Find where the given text appears and provide that cell's center as [X, Y] coordinate. 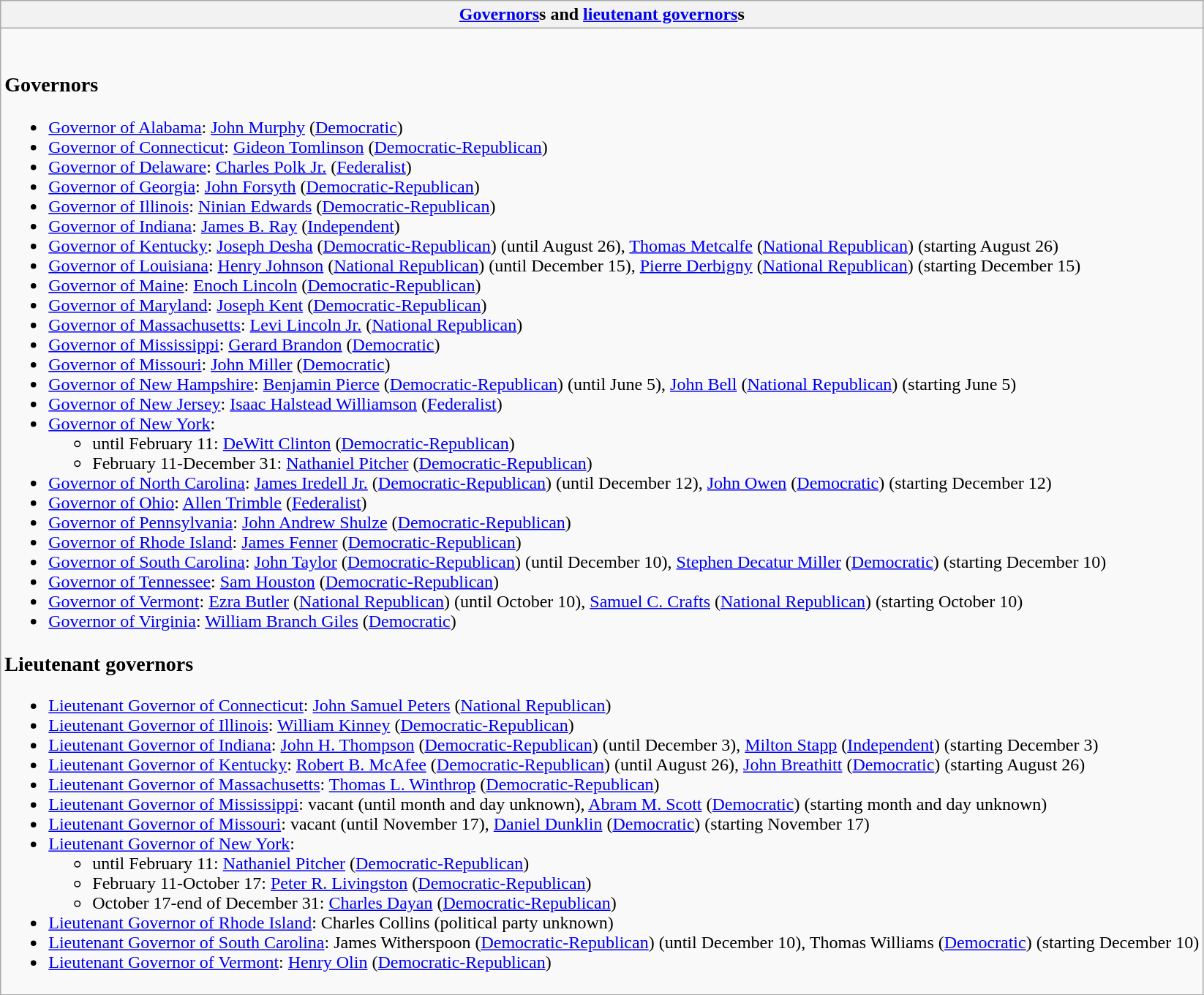
Governorss and lieutenant governorss [602, 15]
